Pinpoint the cell where the given text exists, returning its (X, Y) midpoint coordinate. 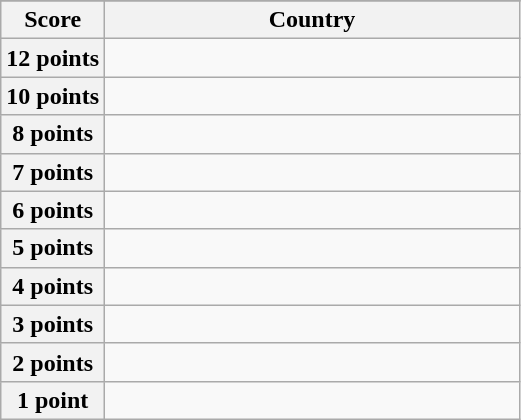
4 points (53, 286)
7 points (53, 172)
2 points (53, 362)
3 points (53, 324)
10 points (53, 96)
12 points (53, 58)
Score (53, 20)
1 point (53, 400)
Country (312, 20)
8 points (53, 134)
5 points (53, 248)
6 points (53, 210)
